Locate the cell with the specified text and output its [x, y] center coordinate. 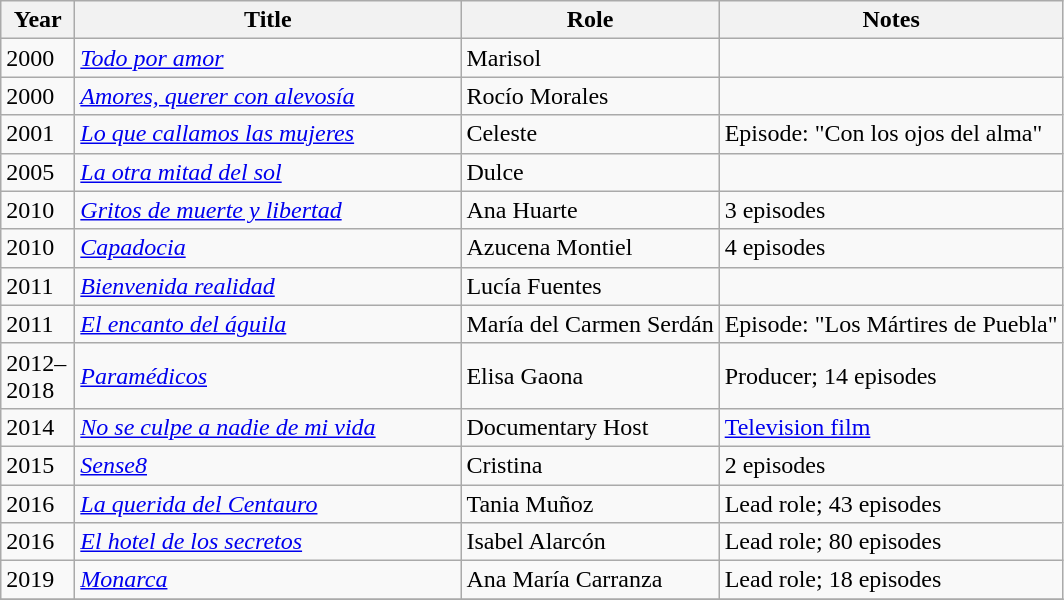
Producer; 14 episodes [891, 376]
2005 [38, 172]
2019 [38, 580]
2001 [38, 134]
Azucena Montiel [590, 248]
Bienvenida realidad [268, 286]
El hotel de los secretos [268, 542]
Lead role; 18 episodes [891, 580]
María del Carmen Serdán [590, 324]
Ana Huarte [590, 210]
Rocío Morales [590, 96]
Notes [891, 20]
Amores, querer con alevosía [268, 96]
Year [38, 20]
3 episodes [891, 210]
Capadocia [268, 248]
Paramédicos [268, 376]
2015 [38, 465]
Dulce [590, 172]
Role [590, 20]
Elisa Gaona [590, 376]
Lead role; 43 episodes [891, 503]
Marisol [590, 58]
La querida del Centauro [268, 503]
Title [268, 20]
Episode: "Con los ojos del alma" [891, 134]
El encanto del águila [268, 324]
Gritos de muerte y libertad [268, 210]
Lucía Fuentes [590, 286]
Isabel Alarcón [590, 542]
No se culpe a nadie de mi vida [268, 427]
Episode: "Los Mártires de Puebla" [891, 324]
Cristina [590, 465]
Sense8 [268, 465]
4 episodes [891, 248]
2012–2018 [38, 376]
Ana María Carranza [590, 580]
Television film [891, 427]
Todo por amor [268, 58]
Monarca [268, 580]
Documentary Host [590, 427]
2014 [38, 427]
Lead role; 80 episodes [891, 542]
Celeste [590, 134]
Tania Muñoz [590, 503]
La otra mitad del sol [268, 172]
2 episodes [891, 465]
Lo que callamos las mujeres [268, 134]
